Extract the [X, Y] coordinate from the center of the cell holding the provided text.  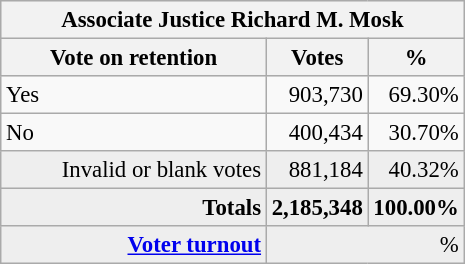
Votes [317, 58]
Totals [134, 208]
Associate Justice Richard M. Mosk [232, 20]
Yes [134, 95]
903,730 [317, 95]
40.32% [416, 170]
Invalid or blank votes [134, 170]
69.30% [416, 95]
400,434 [317, 133]
Vote on retention [134, 58]
881,184 [317, 170]
100.00% [416, 208]
2,185,348 [317, 208]
30.70% [416, 133]
Voter turnout [134, 245]
No [134, 133]
